Locate the cell with the specified text and output its (x, y) center coordinate. 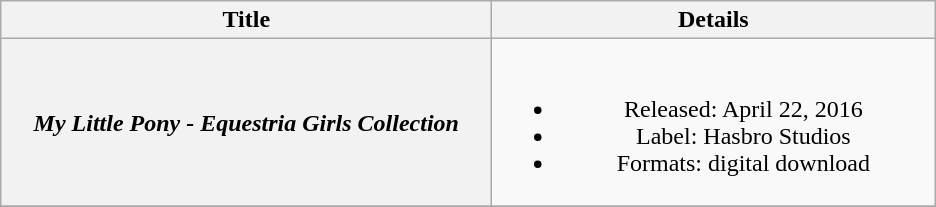
Released: April 22, 2016Label: Hasbro StudiosFormats: digital download (714, 122)
Title (246, 20)
Details (714, 20)
My Little Pony - Equestria Girls Collection (246, 122)
